Determine the (x, y) coordinate at the center of the cell enclosing the given text.  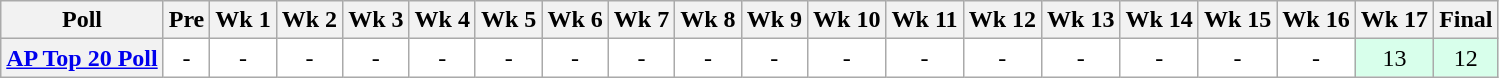
Pre (186, 20)
Wk 3 (376, 20)
Wk 10 (847, 20)
Wk 6 (575, 20)
Final (1466, 20)
Wk 11 (924, 20)
Wk 15 (1237, 20)
Wk 9 (774, 20)
Wk 7 (641, 20)
Poll (82, 20)
Wk 4 (442, 20)
Wk 1 (243, 20)
Wk 17 (1394, 20)
Wk 5 (508, 20)
AP Top 20 Poll (82, 58)
Wk 13 (1081, 20)
Wk 14 (1159, 20)
13 (1394, 58)
Wk 12 (1002, 20)
Wk 8 (708, 20)
12 (1466, 58)
Wk 2 (309, 20)
Wk 16 (1316, 20)
